Find where the given text appears and provide that cell's center as (X, Y) coordinate. 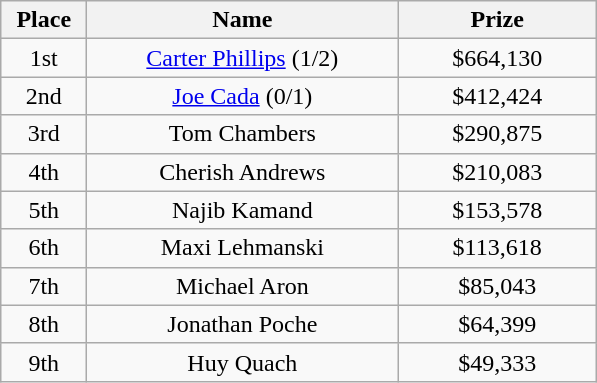
Joe Cada (0/1) (242, 96)
Carter Phillips (1/2) (242, 58)
Prize (498, 20)
2nd (44, 96)
6th (44, 248)
Huy Quach (242, 362)
$210,083 (498, 172)
Name (242, 20)
$64,399 (498, 324)
Tom Chambers (242, 134)
$412,424 (498, 96)
3rd (44, 134)
$113,618 (498, 248)
9th (44, 362)
$49,333 (498, 362)
Place (44, 20)
$153,578 (498, 210)
8th (44, 324)
1st (44, 58)
Maxi Lehmanski (242, 248)
$290,875 (498, 134)
7th (44, 286)
4th (44, 172)
$85,043 (498, 286)
Jonathan Poche (242, 324)
Michael Aron (242, 286)
5th (44, 210)
Cherish Andrews (242, 172)
$664,130 (498, 58)
Najib Kamand (242, 210)
